Search for the cell housing the specified text and yield its [X, Y] center coordinate. 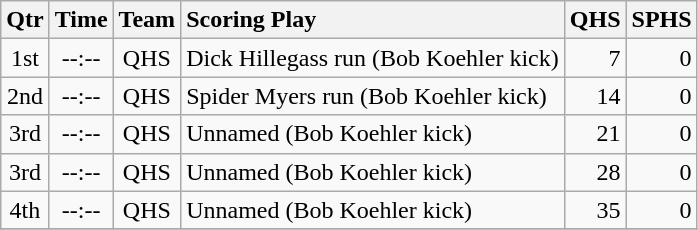
35 [595, 210]
1st [25, 58]
21 [595, 134]
SPHS [662, 20]
Qtr [25, 20]
Time [81, 20]
4th [25, 210]
14 [595, 96]
7 [595, 58]
Spider Myers run (Bob Koehler kick) [373, 96]
Scoring Play [373, 20]
Dick Hillegass run (Bob Koehler kick) [373, 58]
28 [595, 172]
Team [147, 20]
2nd [25, 96]
